Return the (X, Y) coordinate for the center point of the cell that contains the specified text.  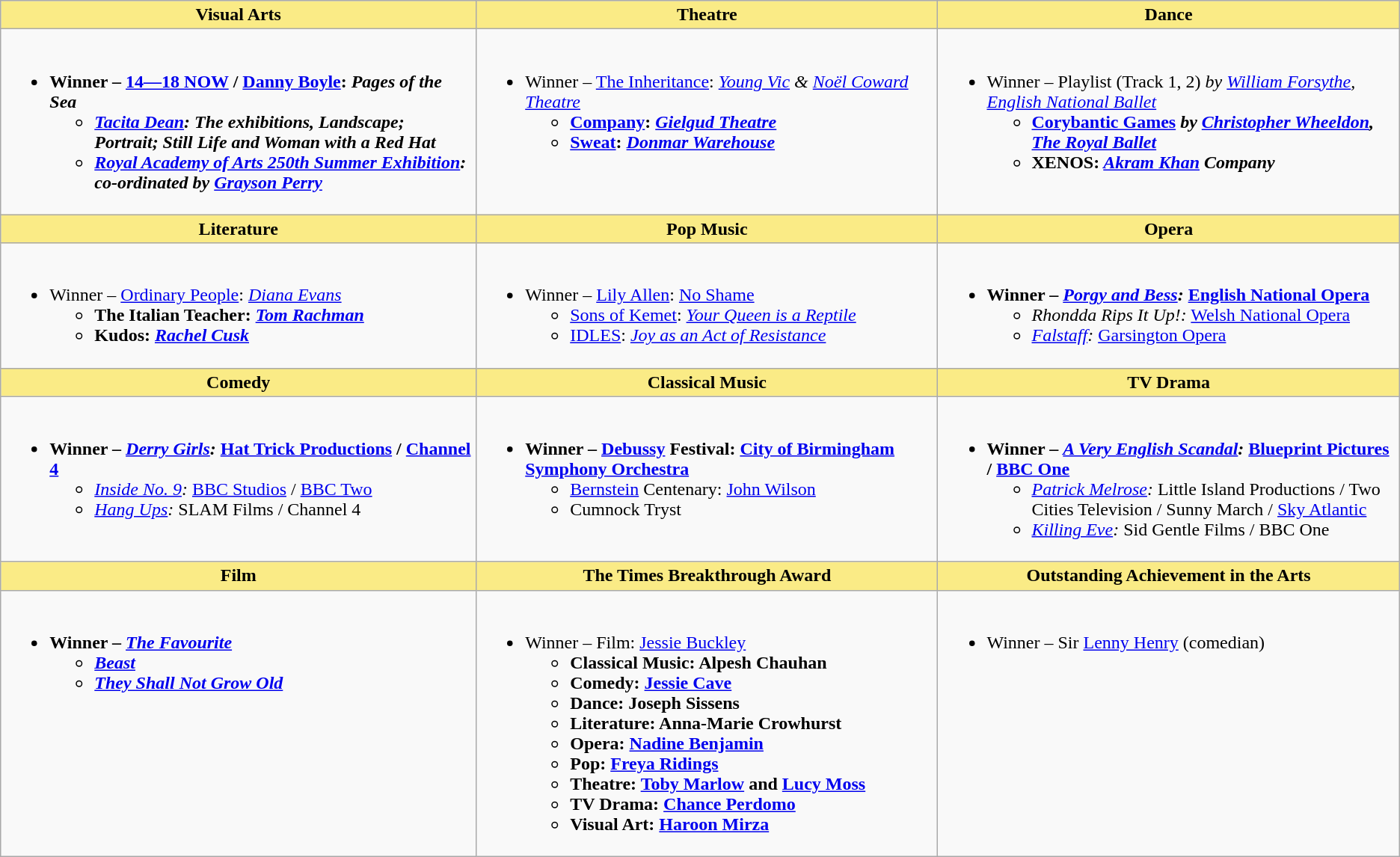
TV Drama (1168, 382)
Visual Arts (239, 15)
Film (239, 576)
Winner – The FavouriteBeastThey Shall Not Grow Old (239, 723)
Winner – Debussy Festival: City of Birmingham Symphony OrchestraBernstein Centenary: John WilsonCumnock Tryst (707, 479)
Comedy (239, 382)
Theatre (707, 15)
Winner – Derry Girls: Hat Trick Productions / Channel 4Inside No. 9: BBC Studios / BBC TwoHang Ups: SLAM Films / Channel 4 (239, 479)
Outstanding Achievement in the Arts (1168, 576)
Winner – Porgy and Bess: English National OperaRhondda Rips It Up!: Welsh National OperaFalstaff: Garsington Opera (1168, 305)
Winner – Sir Lenny Henry (comedian) (1168, 723)
Opera (1168, 229)
Classical Music (707, 382)
Winner – Ordinary People: Diana EvansThe Italian Teacher: Tom RachmanKudos: Rachel Cusk (239, 305)
Pop Music (707, 229)
Literature (239, 229)
Winner – The Inheritance: Young Vic & Noël Coward TheatreCompany: Gielgud TheatreSweat: Donmar Warehouse (707, 122)
Dance (1168, 15)
Winner – Lily Allen: No ShameSons of Kemet: Your Queen is a ReptileIDLES: Joy as an Act of Resistance (707, 305)
The Times Breakthrough Award (707, 576)
